Find where the given text appears and provide that cell's center as [X, Y] coordinate. 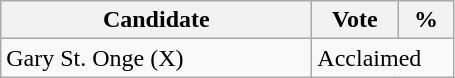
% [426, 20]
Candidate [156, 20]
Acclaimed [383, 58]
Gary St. Onge (X) [156, 58]
Vote [355, 20]
